Capture the cell that displays the provided text and extract its [x, y] central coordinate. 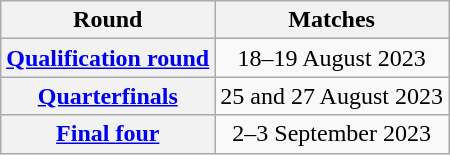
25 and 27 August 2023 [332, 96]
18–19 August 2023 [332, 58]
Matches [332, 20]
Final four [108, 134]
Qualification round [108, 58]
2–3 September 2023 [332, 134]
Round [108, 20]
Quarterfinals [108, 96]
